Locate the cell with the specified text and output its [x, y] center coordinate. 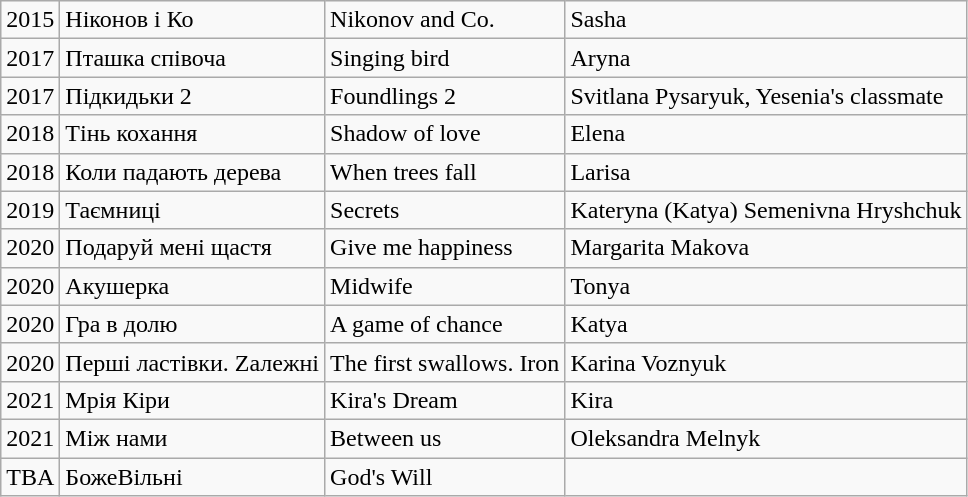
Midwife [445, 286]
Nikonov and Co. [445, 20]
When trees fall [445, 172]
Elena [766, 134]
Між нами [192, 438]
Secrets [445, 210]
Karina Voznyuk [766, 362]
Sasha [766, 20]
Пташка співоча [192, 58]
Margarita Makova [766, 248]
Svitlana Pysaryuk, Yesenia's classmate [766, 96]
Перші ластівки. Zалежні [192, 362]
Подаруй мені щастя [192, 248]
The first swallows. Iron [445, 362]
2019 [30, 210]
Foundlings 2 [445, 96]
Oleksandra Melnyk [766, 438]
God's Will [445, 477]
Between us [445, 438]
Гра в долю [192, 324]
Підкидьки 2 [192, 96]
Мрія Кіри [192, 400]
Kateryna (Katya) Semenivna Hryshchuk [766, 210]
A game of chance [445, 324]
Larisa [766, 172]
Тінь кохання [192, 134]
БожеВільні [192, 477]
Kira [766, 400]
Give me happiness [445, 248]
Shadow of love [445, 134]
Коли падають дерева [192, 172]
2015 [30, 20]
Tonya [766, 286]
Aryna [766, 58]
Singing bird [445, 58]
Kira's Dream [445, 400]
Таємниці [192, 210]
Акушерка [192, 286]
TBA [30, 477]
Katya [766, 324]
Ніконов і Ко [192, 20]
